Determine the [X, Y] coordinate at the center of the cell enclosing the given text.  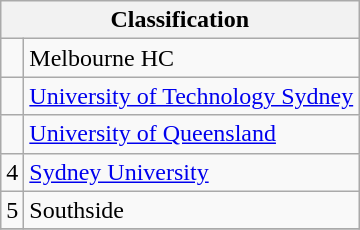
Melbourne HC [192, 58]
Classification [180, 20]
University of Queensland [192, 134]
4 [12, 172]
University of Technology Sydney [192, 96]
Sydney University [192, 172]
Southside [192, 210]
5 [12, 210]
